Return the (X, Y) coordinate for the center point of the cell that contains the specified text.  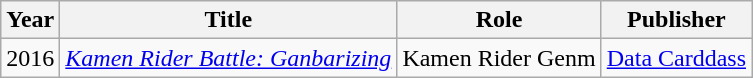
Kamen Rider Battle: Ganbarizing (228, 58)
Role (499, 20)
Publisher (676, 20)
Year (30, 20)
Kamen Rider Genm (499, 58)
2016 (30, 58)
Data Carddass (676, 58)
Title (228, 20)
